Return the (x, y) coordinate for the center point of the cell that contains the specified text.  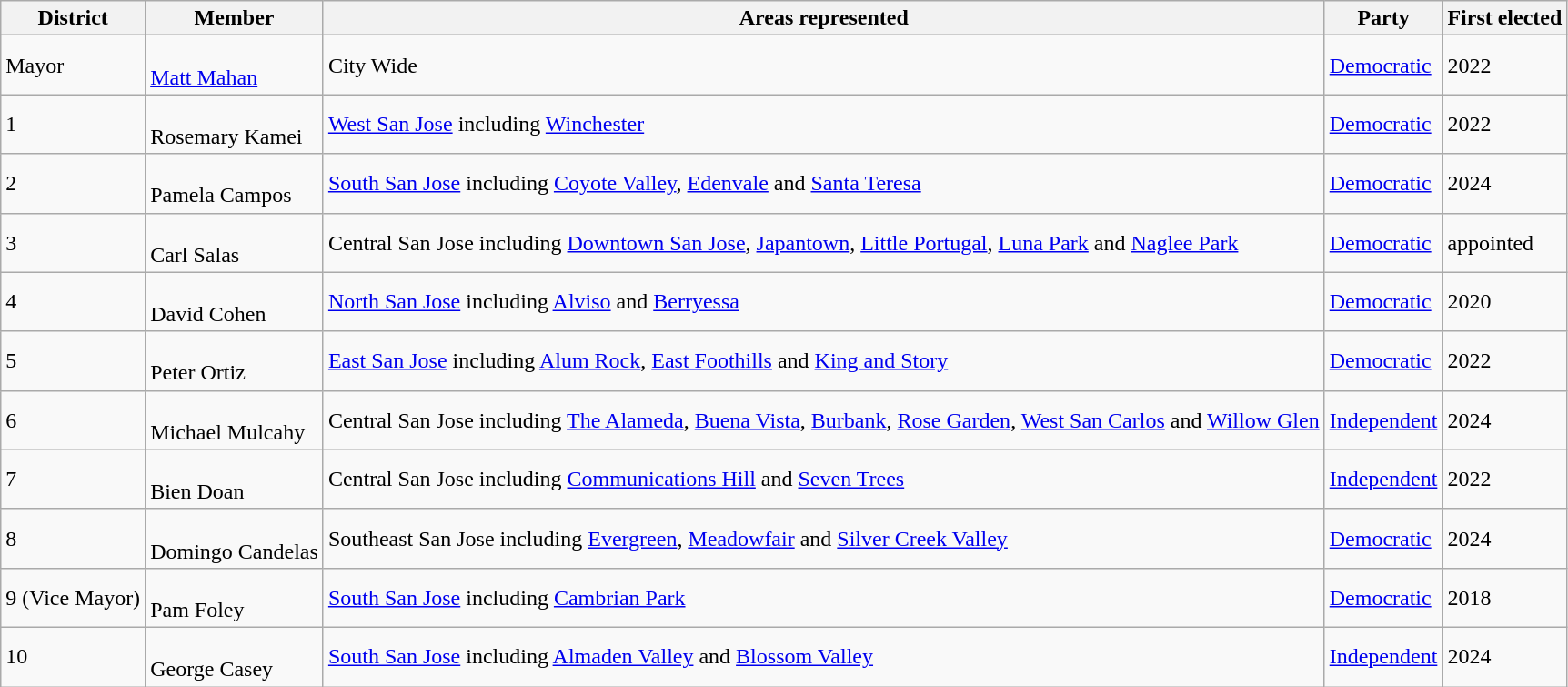
9 (Vice Mayor) (73, 597)
South San Jose including Cambrian Park (824, 597)
George Casey (235, 657)
3 (73, 242)
Central San Jose including The Alameda, Buena Vista, Burbank, Rose Garden, West San Carlos and Willow Glen (824, 420)
Peter Ortiz (235, 360)
Rosemary Kamei (235, 124)
North San Jose including Alviso and Berryessa (824, 302)
2 (73, 184)
Michael Mulcahy (235, 420)
East San Jose including Alum Rock, East Foothills and King and Story (824, 360)
7 (73, 479)
Pamela Campos (235, 184)
Areas represented (824, 18)
Central San Jose including Communications Hill and Seven Trees (824, 479)
Matt Mahan (235, 66)
West San Jose including Winchester (824, 124)
10 (73, 657)
Party (1383, 18)
Pam Foley (235, 597)
5 (73, 360)
District (73, 18)
Member (235, 18)
Bien Doan (235, 479)
2020 (1504, 302)
appointed (1504, 242)
1 (73, 124)
4 (73, 302)
Central San Jose including Downtown San Jose, Japantown, Little Portugal, Luna Park and Naglee Park (824, 242)
Domingo Candelas (235, 539)
South San Jose including Almaden Valley and Blossom Valley (824, 657)
6 (73, 420)
South San Jose including Coyote Valley, Edenvale and Santa Teresa (824, 184)
David Cohen (235, 302)
Mayor (73, 66)
First elected (1504, 18)
Southeast San Jose including Evergreen, Meadowfair and Silver Creek Valley (824, 539)
8 (73, 539)
2018 (1504, 597)
Carl Salas (235, 242)
City Wide (824, 66)
